For the text-containing cell, return its midpoint in (X, Y) coordinate format. 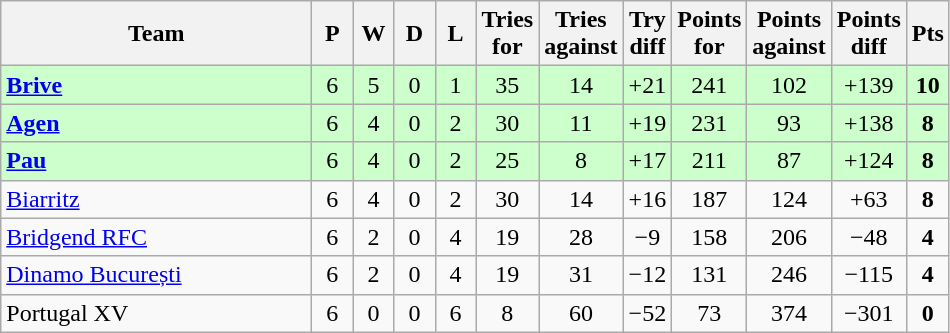
+21 (648, 85)
10 (928, 85)
Points diff (868, 34)
+19 (648, 123)
158 (710, 237)
Portugal XV (156, 313)
35 (508, 85)
D (414, 34)
31 (581, 275)
246 (789, 275)
Points against (789, 34)
W (374, 34)
P (332, 34)
Tries for (508, 34)
Team (156, 34)
187 (710, 199)
Biarritz (156, 199)
−9 (648, 237)
+124 (868, 161)
Dinamo București (156, 275)
L (456, 34)
231 (710, 123)
28 (581, 237)
25 (508, 161)
Points for (710, 34)
87 (789, 161)
60 (581, 313)
93 (789, 123)
Try diff (648, 34)
131 (710, 275)
+138 (868, 123)
−301 (868, 313)
−115 (868, 275)
−48 (868, 237)
+16 (648, 199)
374 (789, 313)
−52 (648, 313)
5 (374, 85)
Bridgend RFC (156, 237)
+63 (868, 199)
241 (710, 85)
211 (710, 161)
206 (789, 237)
+139 (868, 85)
Pts (928, 34)
Agen (156, 123)
73 (710, 313)
−12 (648, 275)
1 (456, 85)
11 (581, 123)
Pau (156, 161)
+17 (648, 161)
Brive (156, 85)
102 (789, 85)
124 (789, 199)
Tries against (581, 34)
